Provide the [X, Y] coordinate of the cell's center where the given text is located.  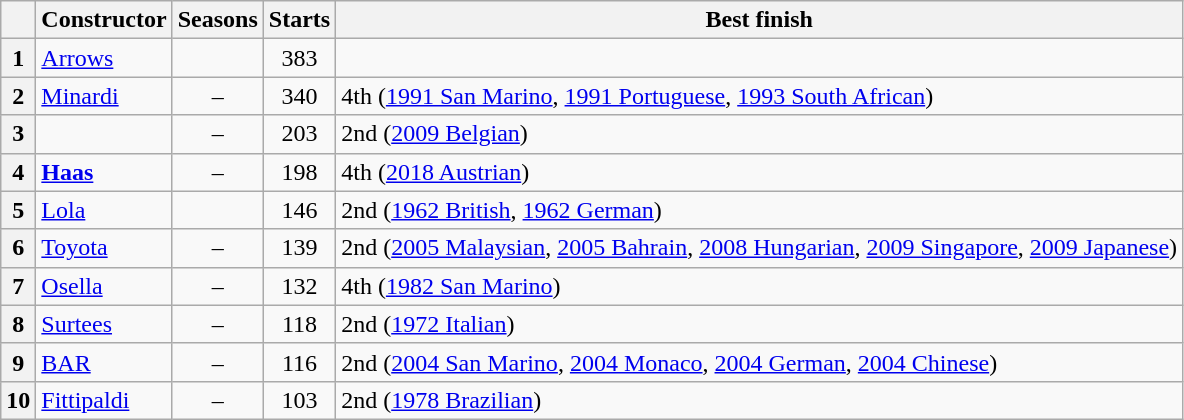
116 [299, 362]
Toyota [104, 248]
383 [299, 58]
4th (1982 San Marino) [760, 286]
4 [18, 172]
Arrows [104, 58]
118 [299, 324]
Best finish [760, 20]
1 [18, 58]
198 [299, 172]
6 [18, 248]
5 [18, 210]
Surtees [104, 324]
Fittipaldi [104, 400]
4th (2018 Austrian) [760, 172]
Constructor [104, 20]
Lola [104, 210]
2nd (2004 San Marino, 2004 Monaco, 2004 German, 2004 Chinese) [760, 362]
103 [299, 400]
4th (1991 San Marino, 1991 Portuguese, 1993 South African) [760, 96]
Haas [104, 172]
2nd (2009 Belgian) [760, 134]
2nd (1978 Brazilian) [760, 400]
Seasons [218, 20]
Starts [299, 20]
2nd (2005 Malaysian, 2005 Bahrain, 2008 Hungarian, 2009 Singapore, 2009 Japanese) [760, 248]
2nd (1972 Italian) [760, 324]
203 [299, 134]
9 [18, 362]
340 [299, 96]
2nd (1962 British, 1962 German) [760, 210]
Osella [104, 286]
146 [299, 210]
8 [18, 324]
7 [18, 286]
139 [299, 248]
10 [18, 400]
132 [299, 286]
3 [18, 134]
2 [18, 96]
BAR [104, 362]
Minardi [104, 96]
